Search for the cell housing the specified text and yield its [X, Y] center coordinate. 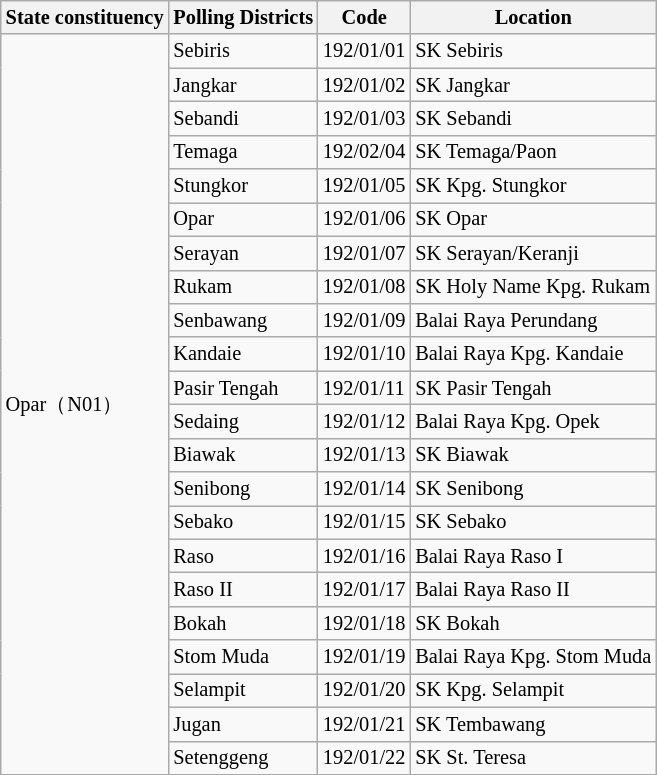
SK Sebandi [533, 118]
Location [533, 17]
Biawak [243, 455]
Raso [243, 556]
SK Temaga/Paon [533, 152]
192/01/11 [364, 388]
192/01/13 [364, 455]
192/01/03 [364, 118]
192/01/21 [364, 724]
SK Sebako [533, 522]
SK Biawak [533, 455]
SK Opar [533, 219]
Jugan [243, 724]
Selampit [243, 690]
Polling Districts [243, 17]
Balai Raya Perundang [533, 320]
Sebako [243, 522]
192/01/14 [364, 489]
192/01/15 [364, 522]
SK Pasir Tengah [533, 388]
Senbawang [243, 320]
SK Tembawang [533, 724]
SK St. Teresa [533, 758]
192/01/06 [364, 219]
192/01/16 [364, 556]
Serayan [243, 253]
192/01/22 [364, 758]
SK Bokah [533, 623]
SK Holy Name Kpg. Rukam [533, 287]
Temaga [243, 152]
192/01/12 [364, 421]
Sebandi [243, 118]
Balai Raya Kpg. Kandaie [533, 354]
Balai Raya Raso II [533, 589]
SK Jangkar [533, 85]
192/01/07 [364, 253]
192/01/17 [364, 589]
192/01/01 [364, 51]
Sedaing [243, 421]
SK Senibong [533, 489]
Senibong [243, 489]
192/01/02 [364, 85]
Balai Raya Raso I [533, 556]
Balai Raya Kpg. Opek [533, 421]
Raso II [243, 589]
SK Kpg. Selampit [533, 690]
192/01/05 [364, 186]
192/02/04 [364, 152]
Sebiris [243, 51]
192/01/10 [364, 354]
Stom Muda [243, 657]
Rukam [243, 287]
192/01/09 [364, 320]
State constituency [85, 17]
Jangkar [243, 85]
192/01/20 [364, 690]
SK Sebiris [533, 51]
Balai Raya Kpg. Stom Muda [533, 657]
Opar [243, 219]
Setenggeng [243, 758]
Bokah [243, 623]
192/01/19 [364, 657]
Pasir Tengah [243, 388]
Code [364, 17]
Kandaie [243, 354]
Stungkor [243, 186]
SK Serayan/Keranji [533, 253]
Opar（N01） [85, 404]
SK Kpg. Stungkor [533, 186]
192/01/08 [364, 287]
192/01/18 [364, 623]
